Locate the cell with the specified text and output its [X, Y] center coordinate. 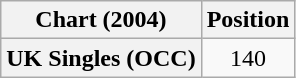
Position [248, 20]
140 [248, 58]
Chart (2004) [101, 20]
UK Singles (OCC) [101, 58]
